Output the (x, y) coordinate of the center of the cell containing the given text.  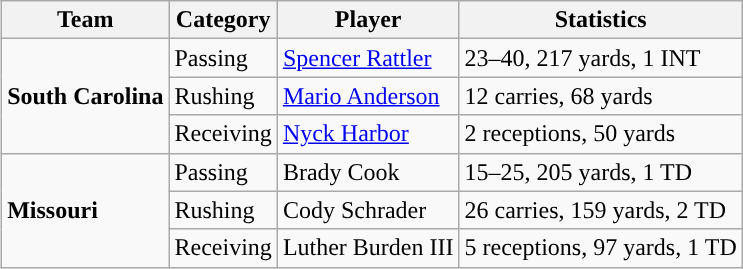
Luther Burden III (368, 248)
12 carries, 68 yards (600, 96)
5 receptions, 97 yards, 1 TD (600, 248)
South Carolina (86, 96)
Nyck Harbor (368, 134)
Category (223, 20)
23–40, 217 yards, 1 INT (600, 58)
Missouri (86, 210)
15–25, 205 yards, 1 TD (600, 172)
Mario Anderson (368, 96)
2 receptions, 50 yards (600, 134)
Player (368, 20)
Spencer Rattler (368, 58)
Team (86, 20)
Statistics (600, 20)
Brady Cook (368, 172)
Cody Schrader (368, 210)
26 carries, 159 yards, 2 TD (600, 210)
